Identify which cell holds the provided text, then report its (X, Y) central coordinate. 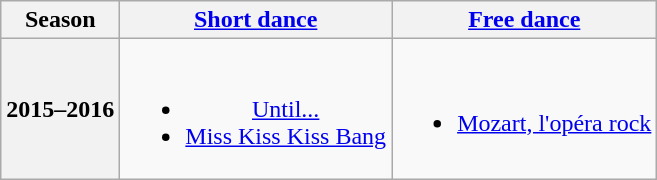
Short dance (256, 20)
2015–2016 (60, 109)
Season (60, 20)
Free dance (524, 20)
Until... Miss Kiss Kiss Bang (256, 109)
Mozart, l'opéra rock (524, 109)
